Return (X, Y) of the center of cell containing provided text 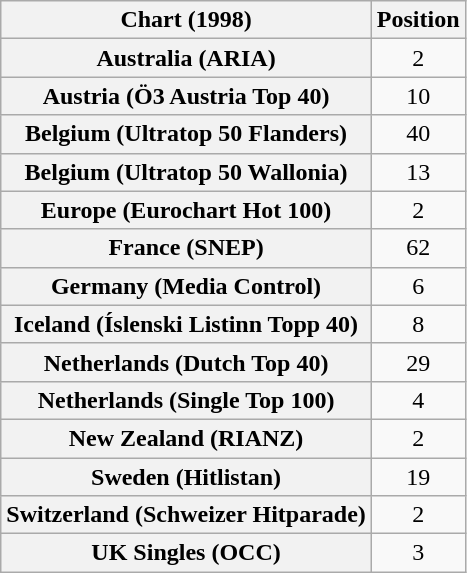
Netherlands (Dutch Top 40) (186, 362)
40 (418, 134)
Europe (Eurochart Hot 100) (186, 210)
10 (418, 96)
Netherlands (Single Top 100) (186, 400)
Chart (1998) (186, 20)
Belgium (Ultratop 50 Wallonia) (186, 172)
3 (418, 553)
Belgium (Ultratop 50 Flanders) (186, 134)
UK Singles (OCC) (186, 553)
6 (418, 286)
4 (418, 400)
8 (418, 324)
New Zealand (RIANZ) (186, 438)
13 (418, 172)
Position (418, 20)
29 (418, 362)
Germany (Media Control) (186, 286)
Switzerland (Schweizer Hitparade) (186, 515)
Austria (Ö3 Austria Top 40) (186, 96)
Australia (ARIA) (186, 58)
France (SNEP) (186, 248)
Iceland (Íslenski Listinn Topp 40) (186, 324)
62 (418, 248)
Sweden (Hitlistan) (186, 477)
19 (418, 477)
